Output the (x, y) coordinate of the center of the cell containing the given text.  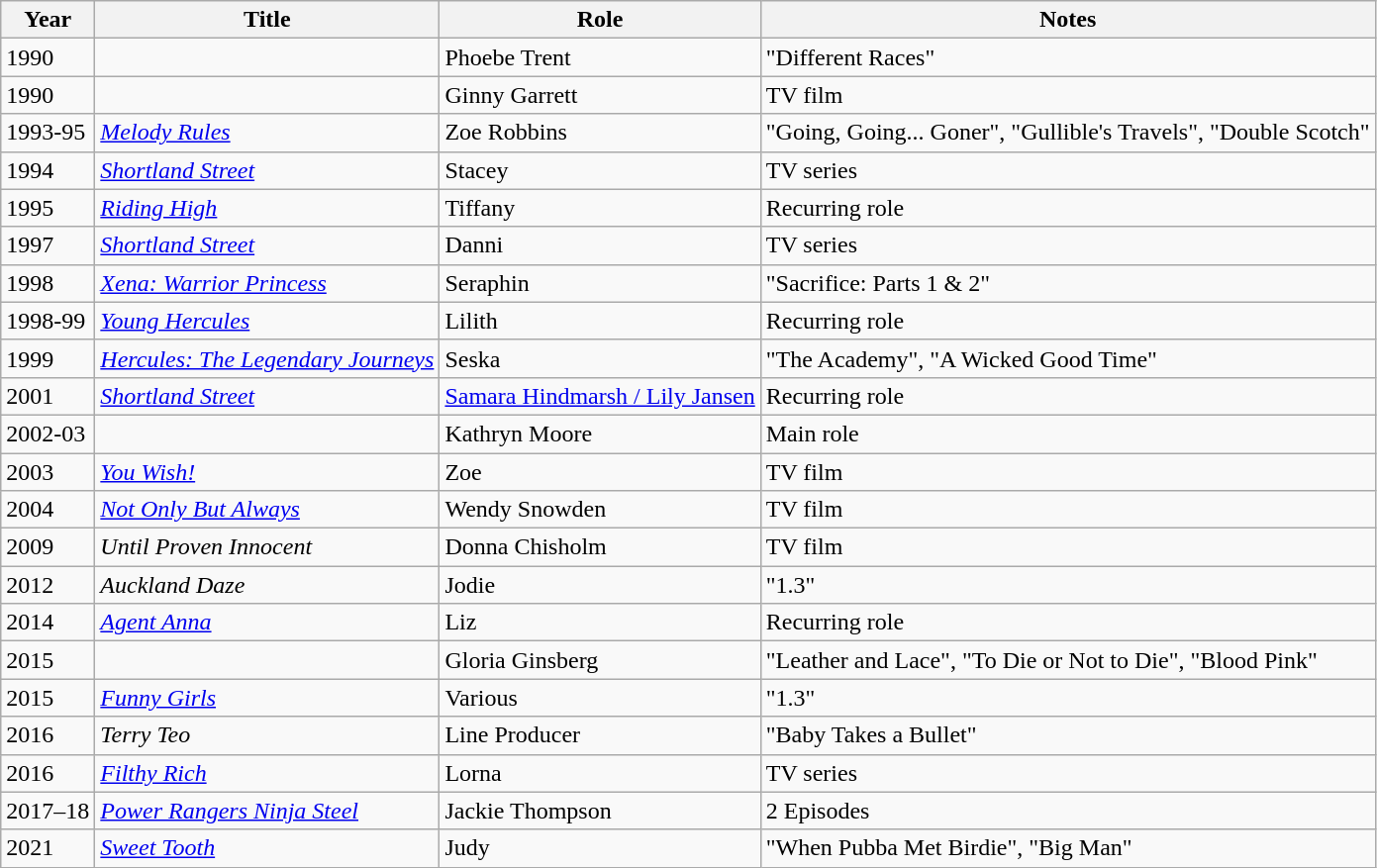
Until Proven Innocent (267, 547)
Title (267, 20)
Hercules: The Legendary Journeys (267, 358)
Xena: Warrior Princess (267, 283)
Zoe (600, 472)
Ginny Garrett (600, 95)
1997 (48, 245)
Various (600, 698)
"Going, Going... Goner", "Gullible's Travels", "Double Scotch" (1067, 133)
2009 (48, 547)
"Baby Takes a Bullet" (1067, 735)
Wendy Snowden (600, 510)
Riding High (267, 208)
1994 (48, 170)
1993-95 (48, 133)
Sweet Tooth (267, 848)
Jackie Thompson (600, 811)
Donna Chisholm (600, 547)
1998 (48, 283)
"Different Races" (1067, 57)
2017–18 (48, 811)
Notes (1067, 20)
Filthy Rich (267, 773)
2 Episodes (1067, 811)
1999 (48, 358)
1998-99 (48, 321)
Role (600, 20)
Agent Anna (267, 623)
Terry Teo (267, 735)
Gloria Ginsberg (600, 660)
Year (48, 20)
Phoebe Trent (600, 57)
Tiffany (600, 208)
2012 (48, 585)
Auckland Daze (267, 585)
Seska (600, 358)
"The Academy", "A Wicked Good Time" (1067, 358)
Lorna (600, 773)
Main role (1067, 434)
You Wish! (267, 472)
Seraphin (600, 283)
Danni (600, 245)
Power Rangers Ninja Steel (267, 811)
Young Hercules (267, 321)
2014 (48, 623)
Stacey (600, 170)
2002-03 (48, 434)
2021 (48, 848)
2004 (48, 510)
Liz (600, 623)
Zoe Robbins (600, 133)
Jodie (600, 585)
Funny Girls (267, 698)
"When Pubba Met Birdie", "Big Man" (1067, 848)
Lilith (600, 321)
Melody Rules (267, 133)
Samara Hindmarsh / Lily Jansen (600, 396)
2001 (48, 396)
Kathryn Moore (600, 434)
1995 (48, 208)
2003 (48, 472)
Not Only But Always (267, 510)
Judy (600, 848)
"Leather and Lace", "To Die or Not to Die", "Blood Pink" (1067, 660)
Line Producer (600, 735)
"Sacrifice: Parts 1 & 2" (1067, 283)
